Return the [X, Y] coordinate for the center point of the cell that contains the specified text.  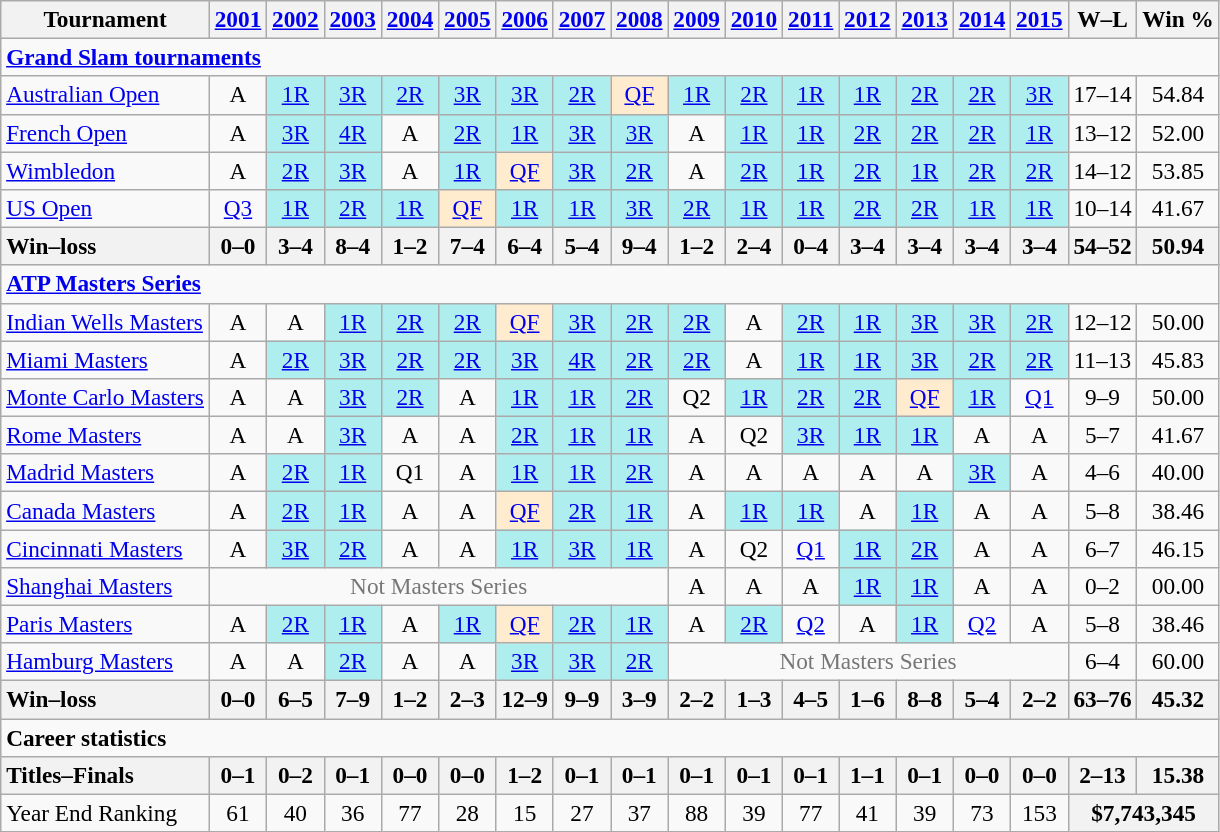
Indian Wells Masters [106, 322]
6–5 [296, 699]
2007 [582, 19]
28 [468, 813]
40.00 [1178, 473]
Shanghai Masters [106, 586]
7–9 [352, 699]
2–3 [468, 699]
2008 [640, 19]
27 [582, 813]
37 [640, 813]
2002 [296, 19]
17–14 [1102, 95]
French Open [106, 133]
Rome Masters [106, 435]
1–1 [868, 775]
11–13 [1102, 359]
60.00 [1178, 662]
8–4 [352, 246]
5–7 [1102, 435]
88 [696, 813]
ATP Masters Series [610, 284]
Miami Masters [106, 359]
45.32 [1178, 699]
2010 [754, 19]
54–52 [1102, 246]
US Open [106, 208]
12–9 [524, 699]
153 [1040, 813]
14–12 [1102, 170]
0–4 [811, 246]
45.83 [1178, 359]
Canada Masters [106, 510]
$7,743,345 [1144, 813]
Madrid Masters [106, 473]
46.15 [1178, 548]
2013 [924, 19]
2012 [868, 19]
2006 [524, 19]
3–9 [640, 699]
15 [524, 813]
54.84 [1178, 95]
Monte Carlo Masters [106, 397]
52.00 [1178, 133]
50.94 [1178, 246]
Hamburg Masters [106, 662]
Cincinnati Masters [106, 548]
61 [238, 813]
2005 [468, 19]
W–L [1102, 19]
8–8 [924, 699]
Wimbledon [106, 170]
Grand Slam tournaments [610, 57]
2011 [811, 19]
Australian Open [106, 95]
2–4 [754, 246]
2001 [238, 19]
2014 [982, 19]
73 [982, 813]
7–4 [468, 246]
00.00 [1178, 586]
2–13 [1102, 775]
10–14 [1102, 208]
13–12 [1102, 133]
6–7 [1102, 548]
40 [296, 813]
53.85 [1178, 170]
41 [868, 813]
4–5 [811, 699]
Tournament [106, 19]
9–4 [640, 246]
2003 [352, 19]
2015 [1040, 19]
Paris Masters [106, 624]
Win % [1178, 19]
Q3 [238, 208]
63–76 [1102, 699]
2004 [410, 19]
1–3 [754, 699]
15.38 [1178, 775]
Year End Ranking [106, 813]
Career statistics [610, 737]
2009 [696, 19]
4–6 [1102, 473]
Titles–Finals [106, 775]
1–6 [868, 699]
36 [352, 813]
12–12 [1102, 322]
